Return (X, Y) of the center of cell containing provided text 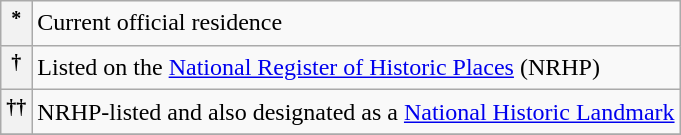
Listed on the National Register of Historic Places (NRHP) (356, 68)
† (16, 68)
†† (16, 112)
Current official residence (356, 24)
* (16, 24)
NRHP-listed and also designated as a National Historic Landmark (356, 112)
